Pinpoint the cell where the given text exists, returning its [X, Y] midpoint coordinate. 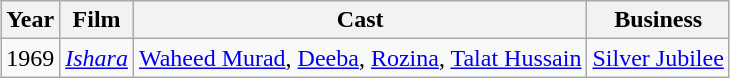
Ishara [97, 58]
Waheed Murad, Deeba, Rozina, Talat Hussain [360, 58]
Year [30, 20]
1969 [30, 58]
Silver Jubilee [658, 58]
Business [658, 20]
Cast [360, 20]
Film [97, 20]
